Search for the cell housing the specified text and yield its [x, y] center coordinate. 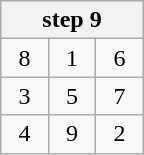
1 [72, 58]
3 [24, 96]
step 9 [72, 20]
9 [72, 134]
4 [24, 134]
8 [24, 58]
7 [120, 96]
2 [120, 134]
6 [120, 58]
5 [72, 96]
